Extract the (X, Y) coordinate from the center of the cell holding the provided text.  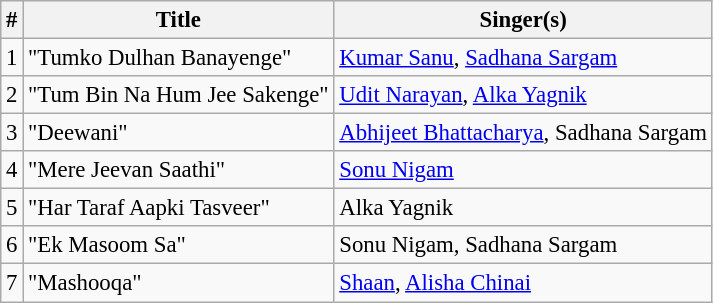
Singer(s) (523, 20)
"Tum Bin Na Hum Jee Sakenge" (178, 95)
"Mashooqa" (178, 283)
Abhijeet Bhattacharya, Sadhana Sargam (523, 133)
5 (12, 208)
Sonu Nigam (523, 170)
3 (12, 133)
"Tumko Dulhan Banayenge" (178, 58)
7 (12, 283)
Alka Yagnik (523, 208)
"Mere Jeevan Saathi" (178, 170)
# (12, 20)
Title (178, 20)
"Deewani" (178, 133)
Sonu Nigam, Sadhana Sargam (523, 245)
Shaan, Alisha Chinai (523, 283)
Kumar Sanu, Sadhana Sargam (523, 58)
Udit Narayan, Alka Yagnik (523, 95)
"Ek Masoom Sa" (178, 245)
2 (12, 95)
4 (12, 170)
"Har Taraf Aapki Tasveer" (178, 208)
6 (12, 245)
1 (12, 58)
